For the text-containing cell, return its midpoint in (x, y) coordinate format. 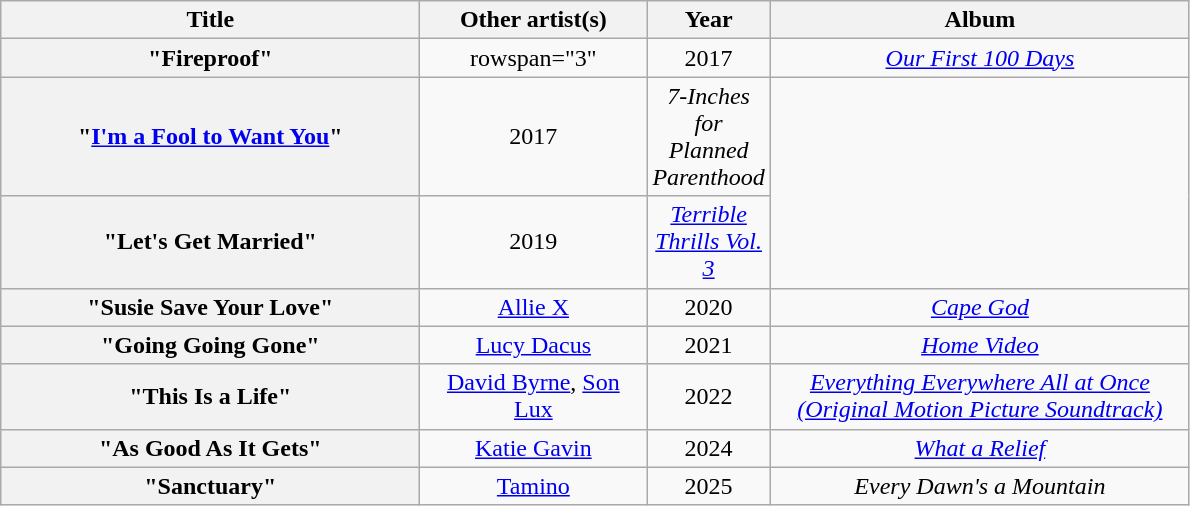
2024 (708, 448)
Tamino (534, 486)
Katie Gavin (534, 448)
"This Is a Life" (210, 396)
Every Dawn's a Mountain (980, 486)
Our First 100 Days (980, 58)
David Byrne, Son Lux (534, 396)
"As Good As It Gets" (210, 448)
2025 (708, 486)
rowspan="3" (534, 58)
Everything Everywhere All at Once (Original Motion Picture Soundtrack) (980, 396)
7-Inches for Planned Parenthood (708, 136)
"Susie Save Your Love" (210, 307)
Lucy Dacus (534, 345)
"I'm a Fool to Want You" (210, 136)
Cape God (980, 307)
"Let's Get Married" (210, 242)
Other artist(s) (534, 20)
Terrible Thrills Vol. 3 (708, 242)
2022 (708, 396)
Year (708, 20)
"Sanctuary" (210, 486)
2020 (708, 307)
2021 (708, 345)
Album (980, 20)
Title (210, 20)
2019 (534, 242)
Allie X (534, 307)
What a Relief (980, 448)
"Going Going Gone" (210, 345)
"Fireproof" (210, 58)
Home Video (980, 345)
